From the cell containing the given text, extract its center point as [X, Y] coordinate. 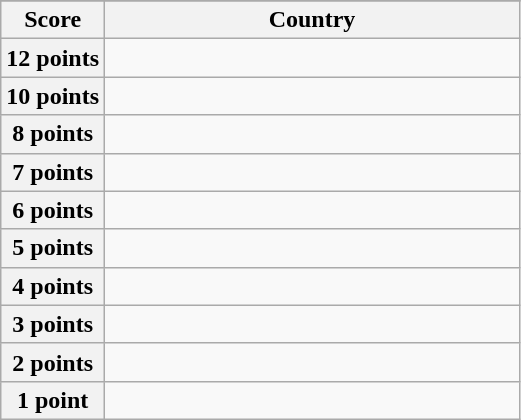
Country [312, 20]
6 points [53, 210]
4 points [53, 286]
8 points [53, 134]
12 points [53, 58]
Score [53, 20]
5 points [53, 248]
7 points [53, 172]
10 points [53, 96]
2 points [53, 362]
3 points [53, 324]
1 point [53, 400]
